Identify which cell holds the provided text, then report its [X, Y] central coordinate. 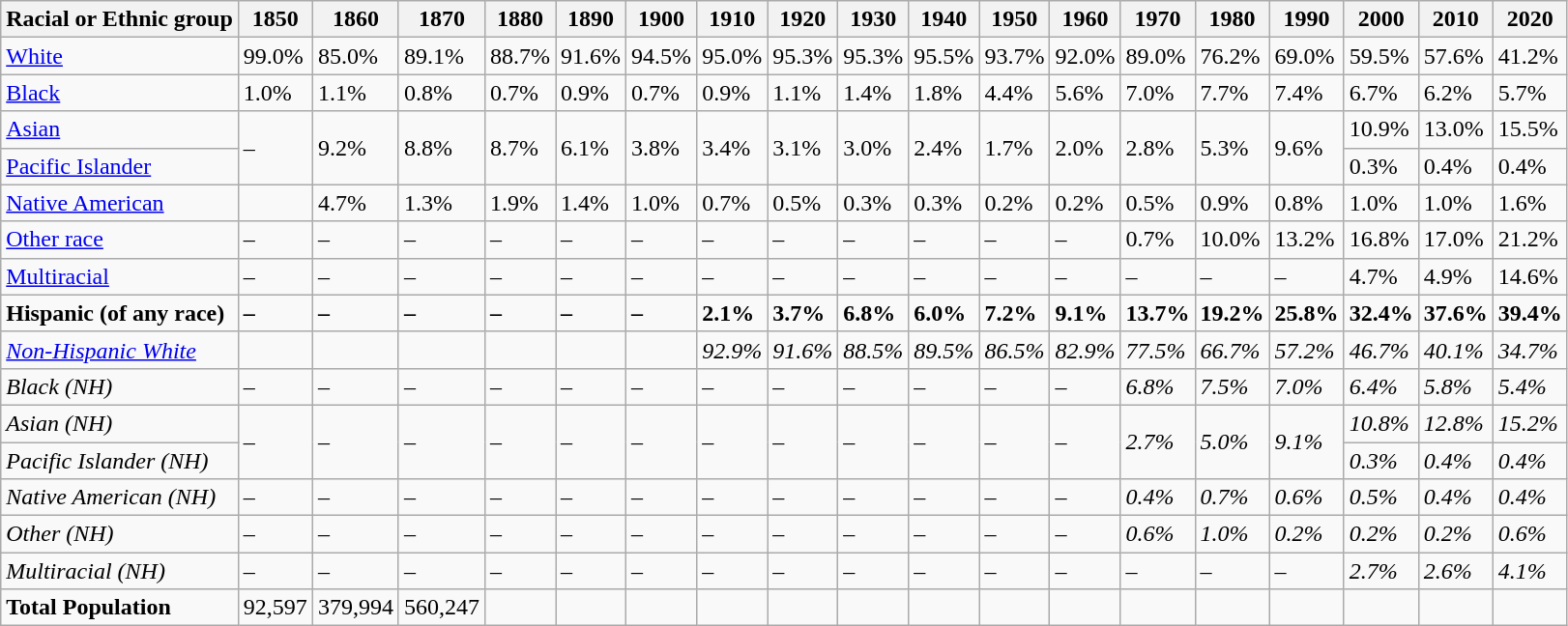
7.7% [1232, 93]
86.5% [1015, 350]
32.4% [1380, 313]
2.8% [1158, 148]
1980 [1232, 19]
57.6% [1456, 56]
1910 [733, 19]
40.1% [1456, 350]
2.1% [733, 313]
1930 [874, 19]
10.9% [1380, 129]
2010 [1456, 19]
1850 [275, 19]
21.2% [1529, 240]
8.7% [520, 148]
2.6% [1456, 571]
14.6% [1529, 276]
9.2% [356, 148]
41.2% [1529, 56]
5.3% [1232, 148]
92,597 [275, 608]
1960 [1085, 19]
1860 [356, 19]
37.6% [1456, 313]
7.4% [1307, 93]
Racial or Ethnic group [120, 19]
5.7% [1529, 93]
7.2% [1015, 313]
9.6% [1307, 148]
5.6% [1085, 93]
6.7% [1380, 93]
4.4% [1015, 93]
77.5% [1158, 350]
59.5% [1380, 56]
3.7% [802, 313]
Black (NH) [120, 386]
White [120, 56]
99.0% [275, 56]
Non-Hispanic White [120, 350]
Multiracial [120, 276]
95.0% [733, 56]
1.6% [1529, 203]
6.2% [1456, 93]
3.0% [874, 148]
1940 [944, 19]
1.8% [944, 93]
1950 [1015, 19]
Pacific Islander [120, 166]
1880 [520, 19]
93.7% [1015, 56]
Pacific Islander (NH) [120, 461]
3.8% [661, 148]
1870 [441, 19]
6.1% [592, 148]
1.7% [1015, 148]
5.4% [1529, 386]
12.8% [1456, 423]
2000 [1380, 19]
46.7% [1380, 350]
2.4% [944, 148]
1920 [802, 19]
94.5% [661, 56]
Total Population [120, 608]
34.7% [1529, 350]
Multiracial (NH) [120, 571]
95.5% [944, 56]
6.4% [1380, 386]
92.0% [1085, 56]
2.0% [1085, 148]
13.0% [1456, 129]
85.0% [356, 56]
88.5% [874, 350]
8.8% [441, 148]
82.9% [1085, 350]
15.2% [1529, 423]
3.1% [802, 148]
76.2% [1232, 56]
1.3% [441, 203]
89.5% [944, 350]
7.5% [1232, 386]
17.0% [1456, 240]
5.8% [1456, 386]
2020 [1529, 19]
1.9% [520, 203]
69.0% [1307, 56]
10.8% [1380, 423]
4.9% [1456, 276]
Asian [120, 129]
Native American [120, 203]
15.5% [1529, 129]
57.2% [1307, 350]
3.4% [733, 148]
5.0% [1232, 441]
Other (NH) [120, 534]
89.1% [441, 56]
13.2% [1307, 240]
66.7% [1232, 350]
560,247 [441, 608]
16.8% [1380, 240]
1970 [1158, 19]
Black [120, 93]
92.9% [733, 350]
Asian (NH) [120, 423]
19.2% [1232, 313]
1890 [592, 19]
25.8% [1307, 313]
4.1% [1529, 571]
Native American (NH) [120, 498]
1900 [661, 19]
Hispanic (of any race) [120, 313]
Other race [120, 240]
6.0% [944, 313]
89.0% [1158, 56]
13.7% [1158, 313]
88.7% [520, 56]
379,994 [356, 608]
10.0% [1232, 240]
39.4% [1529, 313]
1990 [1307, 19]
